Scan for the cell matching the given text and deliver its [X, Y] coordinate at center. 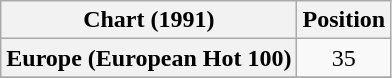
Position [344, 20]
35 [344, 58]
Chart (1991) [149, 20]
Europe (European Hot 100) [149, 58]
